Extract the [X, Y] coordinate from the center of the cell holding the provided text.  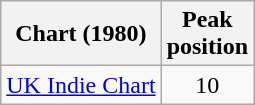
10 [207, 85]
Peakposition [207, 34]
Chart (1980) [81, 34]
UK Indie Chart [81, 85]
